Detect which cell encompasses the target text, then output its (X, Y) center coordinate. 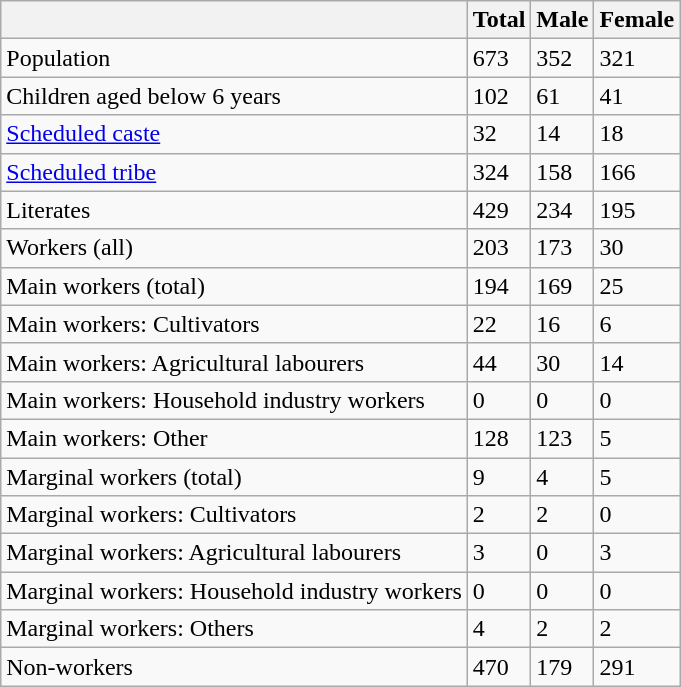
Main workers (total) (234, 286)
Marginal workers: Household industry workers (234, 591)
673 (499, 58)
44 (499, 362)
429 (499, 210)
61 (562, 96)
25 (637, 286)
Main workers: Other (234, 438)
Scheduled tribe (234, 172)
Children aged below 6 years (234, 96)
128 (499, 438)
Main workers: Cultivators (234, 324)
Population (234, 58)
102 (499, 96)
18 (637, 134)
169 (562, 286)
Marginal workers: Others (234, 629)
203 (499, 248)
Literates (234, 210)
Main workers: Agricultural labourers (234, 362)
166 (637, 172)
Scheduled caste (234, 134)
41 (637, 96)
32 (499, 134)
Total (499, 20)
321 (637, 58)
123 (562, 438)
9 (499, 477)
324 (499, 172)
Marginal workers: Agricultural labourers (234, 553)
Marginal workers: Cultivators (234, 515)
194 (499, 286)
352 (562, 58)
Non-workers (234, 667)
Male (562, 20)
234 (562, 210)
173 (562, 248)
Marginal workers (total) (234, 477)
Female (637, 20)
22 (499, 324)
16 (562, 324)
291 (637, 667)
Workers (all) (234, 248)
195 (637, 210)
470 (499, 667)
6 (637, 324)
179 (562, 667)
158 (562, 172)
Main workers: Household industry workers (234, 400)
